Extract the [x, y] coordinate from the center of the cell holding the provided text.  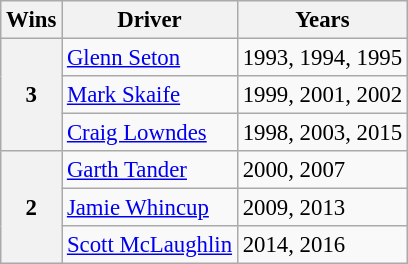
1998, 2003, 2015 [322, 133]
Scott McLaughlin [150, 245]
Craig Lowndes [150, 133]
Years [322, 20]
Wins [32, 20]
2000, 2007 [322, 170]
Mark Skaife [150, 95]
Driver [150, 20]
Jamie Whincup [150, 208]
1993, 1994, 1995 [322, 58]
Garth Tander [150, 170]
2014, 2016 [322, 245]
1999, 2001, 2002 [322, 95]
3 [32, 96]
2009, 2013 [322, 208]
Glenn Seton [150, 58]
2 [32, 208]
